Provide the [X, Y] coordinate of the cell's center where the given text is located.  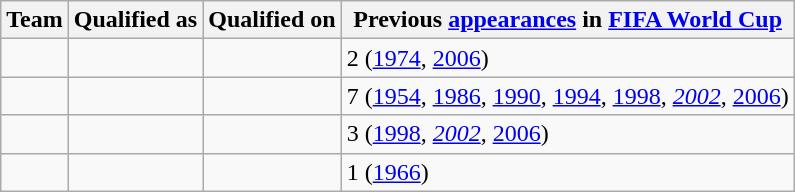
7 (1954, 1986, 1990, 1994, 1998, 2002, 2006) [568, 96]
3 (1998, 2002, 2006) [568, 134]
1 (1966) [568, 172]
2 (1974, 2006) [568, 58]
Previous appearances in FIFA World Cup [568, 20]
Team [35, 20]
Qualified on [272, 20]
Qualified as [135, 20]
